For the text-containing cell, return its midpoint in [X, Y] coordinate format. 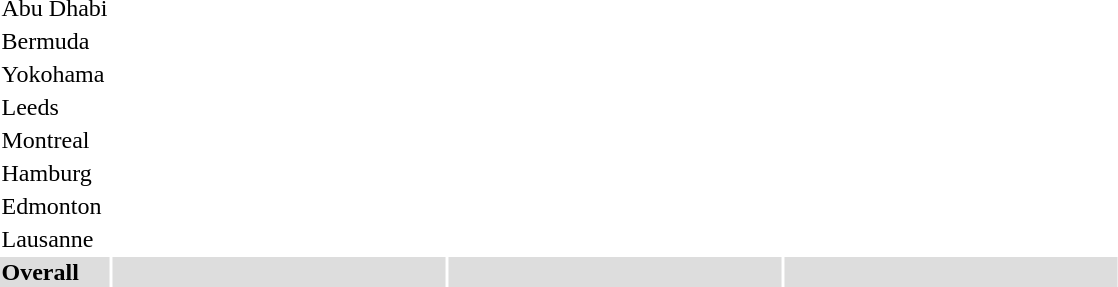
Lausanne [54, 239]
Overall [54, 272]
Hamburg [54, 173]
Bermuda [54, 41]
Leeds [54, 107]
Edmonton [54, 206]
Montreal [54, 140]
Yokohama [54, 74]
